Find where the given text appears and provide that cell's center as (x, y) coordinate. 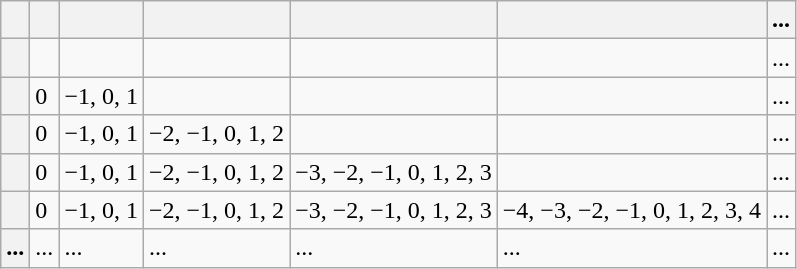
−4, −3, −2, −1, 0, 1, 2, 3, 4 (632, 210)
